Extract the [x, y] coordinate from the center of the cell holding the provided text.  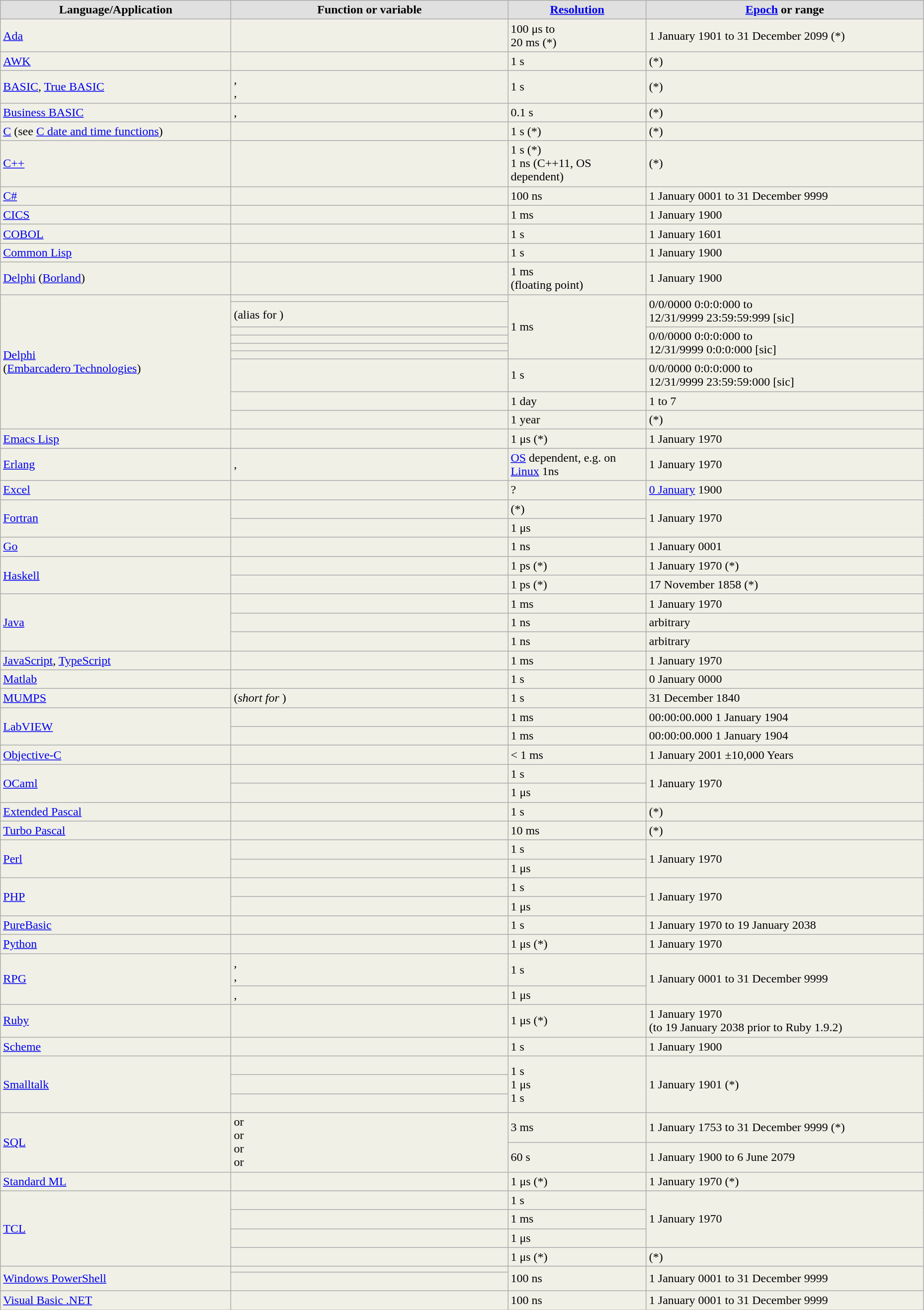
Ruby [116, 1021]
1 January 1970(to 19 January 2038 prior to Ruby 1.9.2) [784, 1021]
? [577, 490]
< 1 ms [577, 755]
0/0/0000 0:0:0:000 to12/31/9999 0:0:0:000 [sic] [784, 343]
Epoch or range [784, 10]
1 s 1 μs 1 s [577, 1084]
0/0/0000 0:0:0:000 to12/31/9999 23:59:59:000 [sic] [784, 376]
MUMPS [116, 698]
0/0/0000 0:0:0:000 to12/31/9999 23:59:59:999 [sic] [784, 310]
Visual Basic .NET [116, 1300]
31 December 1840 [784, 698]
0 January 0000 [784, 679]
or or or or [370, 1142]
Resolution [577, 10]
3 ms [577, 1128]
PureBasic [116, 925]
Go [116, 547]
1 January 0001 [784, 547]
Emacs Lisp [116, 439]
(short for ) [370, 698]
1 January 1901 (*) [784, 1084]
C# [116, 196]
1 January 1753 to 31 December 9999 (*) [784, 1128]
Ada [116, 36]
COBOL [116, 234]
1 January 2001 ±10,000 Years [784, 755]
Python [116, 944]
Excel [116, 490]
1 s (*)1 ns (C++11, OS dependent) [577, 164]
OCaml [116, 783]
SQL [116, 1142]
1 to 7 [784, 401]
100 μs to 20 ms (*) [577, 36]
(alias for ) [370, 314]
Java [116, 622]
1 January 1601 [784, 234]
1 year [577, 420]
Business BASIC [116, 112]
Perl [116, 859]
Delphi (Borland) [116, 278]
Fortran [116, 518]
1 January 1900 to 6 June 2079 [784, 1157]
BASIC, True BASIC [116, 86]
Smalltalk [116, 1084]
Matlab [116, 679]
LabVIEW [116, 727]
1 day [577, 401]
Extended Pascal [116, 812]
Haskell [116, 575]
0 January 1900 [784, 490]
0.1 s [577, 112]
CICS [116, 215]
Objective-C [116, 755]
Common Lisp [116, 252]
60 s [577, 1157]
Erlang [116, 464]
JavaScript, TypeScript [116, 660]
PHP [116, 897]
Language/Application [116, 10]
1 January 1970 to 19 January 2038 [784, 925]
AWK [116, 61]
OS dependent, e.g. on Linux 1ns [577, 464]
1 s (*) [577, 131]
Delphi (Embarcadero Technologies) [116, 362]
17 November 1858 (*) [784, 584]
Standard ML [116, 1181]
TCL [116, 1228]
10 ms [577, 830]
Turbo Pascal [116, 830]
RPG [116, 979]
1 ms (floating point) [577, 278]
C (see C date and time functions) [116, 131]
1 January 1901 to 31 December 2099 (*) [784, 36]
Windows PowerShell [116, 1278]
Scheme [116, 1047]
Function or variable [370, 10]
C++ [116, 164]
